Identify which cell holds the provided text, then report its [x, y] central coordinate. 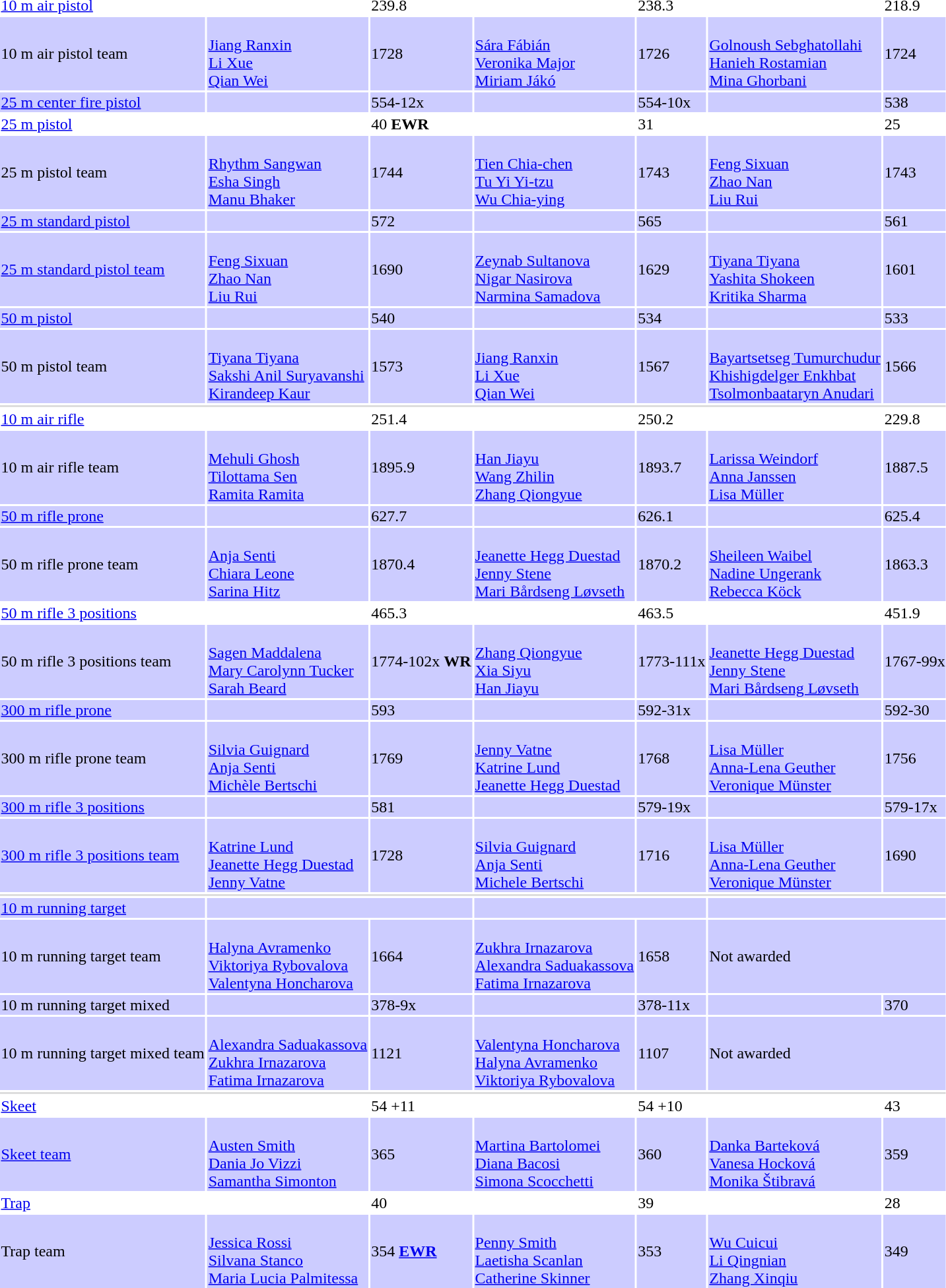
Jessica RossiSilvana StancoMaria Lucia Palmitessa [288, 1251]
28 [915, 1203]
1870.4 [421, 565]
Martina BartolomeiDiana BacosiSimona Scocchetti [555, 1155]
1893.7 [672, 467]
Anja SentiChiara LeoneSarina Hitz [288, 565]
Wu CuicuiLi QingnianZhang Xinqiu [795, 1251]
Mehuli GhoshTilottama SenRamita Ramita [288, 467]
Tiyana TiyanaYashita ShokeenKritika Sharma [795, 269]
25 m pistol [103, 124]
1107 [672, 1053]
365 [421, 1155]
Alexandra SaduakassovaZukhra IrnazarovaFatima Irnazarova [288, 1053]
25 [915, 124]
572 [421, 221]
250.2 [672, 419]
370 [915, 1005]
Valentyna HoncharovaHalyna AvramenkoViktoriya Rybovalova [555, 1053]
533 [915, 318]
1773-111x [672, 661]
40 EWR [421, 124]
626.1 [672, 516]
1566 [915, 367]
465.3 [421, 613]
592-31x [672, 710]
Skeet team [103, 1155]
10 m running target [103, 908]
625.4 [915, 516]
1724 [915, 54]
Sagen MaddalenaMary Carolynn TuckerSarah Beard [288, 661]
1895.9 [421, 467]
Tien Chia-chenTu Yi Yi-tzuWu Chia-ying [555, 173]
593 [421, 710]
10 m running target team [103, 957]
Tiyana TiyanaSakshi Anil SuryavanshiKirandeep Kaur [288, 367]
1601 [915, 269]
10 m running target mixed [103, 1005]
349 [915, 1251]
10 m air pistol team [103, 54]
50 m rifle prone team [103, 565]
54 +10 [672, 1106]
Danka BartekováVanesa HockováMonika Štibravá [795, 1155]
534 [672, 318]
1664 [421, 957]
50 m pistol [103, 318]
1567 [672, 367]
10 m air rifle [103, 419]
Austen SmithDania Jo VizziSamantha Simonton [288, 1155]
378-9x [421, 1005]
39 [672, 1203]
554-10x [672, 102]
Han JiayuWang ZhilinZhang Qiongyue [555, 467]
Zukhra IrnazarovaAlexandra SaduakassovaFatima Irnazarova [555, 957]
1769 [421, 759]
Sára FábiánVeronika MajorMiriam Jákó [555, 54]
359 [915, 1155]
40 [421, 1203]
Silvia GuignardAnja SentiMichele Bertschi [555, 855]
579-19x [672, 807]
627.7 [421, 516]
Rhythm SangwanEsha SinghManu Bhaker [288, 173]
1716 [672, 855]
50 m rifle 3 positions [103, 613]
561 [915, 221]
1887.5 [915, 467]
1863.3 [915, 565]
1629 [672, 269]
Zhang QiongyueXia SiyuHan Jiayu [555, 661]
581 [421, 807]
354 EWR [421, 1251]
Zeynab SultanovaNigar NasirovaNarmina Samadova [555, 269]
1870.2 [672, 565]
Sheileen WaibelNadine UngerankRebecca Köck [795, 565]
251.4 [421, 419]
378-11x [672, 1005]
1726 [672, 54]
229.8 [915, 419]
1121 [421, 1053]
50 m rifle 3 positions team [103, 661]
451.9 [915, 613]
300 m rifle prone team [103, 759]
25 m center fire pistol [103, 102]
463.5 [672, 613]
25 m pistol team [103, 173]
565 [672, 221]
50 m pistol team [103, 367]
Jenny VatneKatrine LundJeanette Hegg Duestad [555, 759]
Bayartsetseg TumurchudurKhishigdelger EnkhbatTsolmonbaataryn Anudari [795, 367]
1774-102x WR [421, 661]
353 [672, 1251]
Katrine LundJeanette Hegg DuestadJenny Vatne [288, 855]
54 +11 [421, 1106]
31 [672, 124]
Silvia GuignardAnja SentiMichèle Bertschi [288, 759]
Larissa WeindorfAnna JanssenLisa Müller [795, 467]
1767-99x [915, 661]
Trap team [103, 1251]
25 m standard pistol [103, 221]
592-30 [915, 710]
1756 [915, 759]
Golnoush SebghatollahiHanieh RostamianMina Ghorbani [795, 54]
Skeet [103, 1106]
1744 [421, 173]
43 [915, 1106]
Penny SmithLaetisha ScanlanCatherine Skinner [555, 1251]
360 [672, 1155]
10 m air rifle team [103, 467]
Halyna AvramenkoViktoriya RybovalovaValentyna Honcharova [288, 957]
25 m standard pistol team [103, 269]
50 m rifle prone [103, 516]
10 m running target mixed team [103, 1053]
1573 [421, 367]
300 m rifle prone [103, 710]
1658 [672, 957]
Trap [103, 1203]
579-17x [915, 807]
540 [421, 318]
1768 [672, 759]
538 [915, 102]
300 m rifle 3 positions [103, 807]
554-12x [421, 102]
300 m rifle 3 positions team [103, 855]
